Locate the cell with the specified text and output its [x, y] center coordinate. 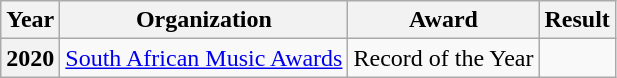
Award [444, 20]
South African Music Awards [204, 58]
Result [577, 20]
Organization [204, 20]
2020 [30, 58]
Record of the Year [444, 58]
Year [30, 20]
